Return the [x, y] coordinate for the center point of the cell that contains the specified text.  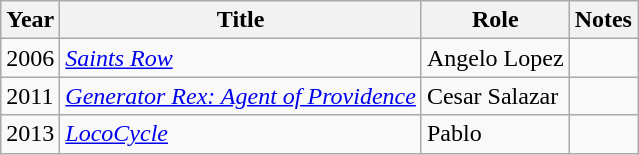
Angelo Lopez [495, 58]
Saints Row [241, 58]
Title [241, 20]
Pablo [495, 134]
Role [495, 20]
Cesar Salazar [495, 96]
Generator Rex: Agent of Providence [241, 96]
2013 [30, 134]
2006 [30, 58]
LocoCycle [241, 134]
2011 [30, 96]
Notes [603, 20]
Year [30, 20]
